Search for the cell housing the specified text and yield its [X, Y] center coordinate. 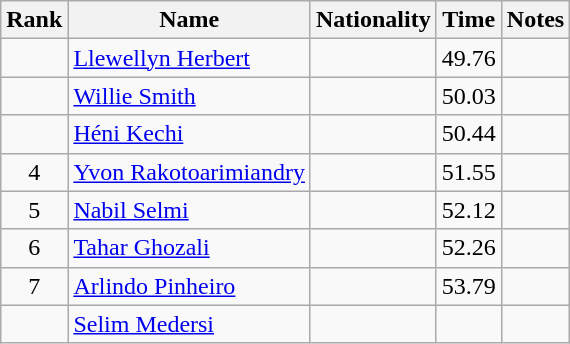
Arlindo Pinheiro [190, 286]
Nabil Selmi [190, 210]
Yvon Rakotoarimiandry [190, 172]
Notes [535, 20]
7 [34, 286]
Name [190, 20]
50.44 [468, 134]
4 [34, 172]
6 [34, 248]
Willie Smith [190, 96]
52.26 [468, 248]
53.79 [468, 286]
Nationality [373, 20]
52.12 [468, 210]
49.76 [468, 58]
Rank [34, 20]
Héni Kechi [190, 134]
Selim Medersi [190, 324]
50.03 [468, 96]
Llewellyn Herbert [190, 58]
5 [34, 210]
51.55 [468, 172]
Time [468, 20]
Tahar Ghozali [190, 248]
